Extract the [X, Y] coordinate from the center of the cell holding the provided text.  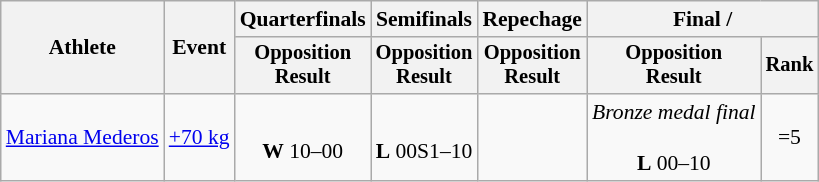
Rank [790, 66]
Semifinals [424, 19]
Athlete [82, 48]
Quarterfinals [303, 19]
W 10–00 [303, 138]
+70 kg [200, 138]
Bronze medal finalL 00–10 [674, 138]
Event [200, 48]
Repechage [532, 19]
Final / [702, 19]
=5 [790, 138]
Mariana Mederos [82, 138]
L 00S1–10 [424, 138]
